Return the [X, Y] coordinate for the center point of the cell that contains the specified text.  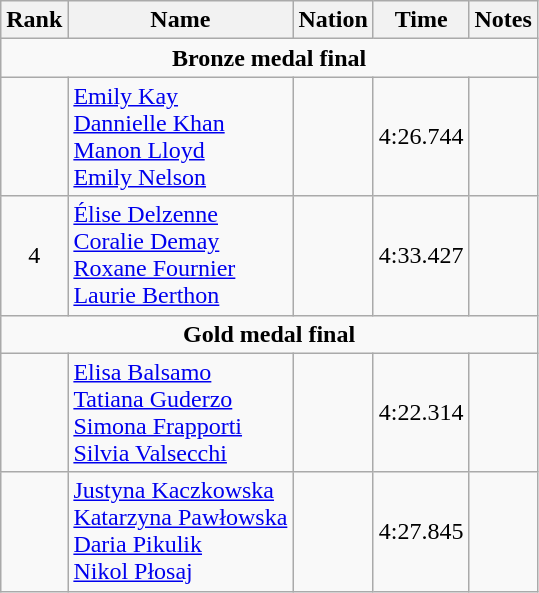
Emily KayDannielle KhanManon LloydEmily Nelson [180, 136]
Notes [503, 20]
4:33.427 [421, 256]
Justyna KaczkowskaKatarzyna PawłowskaDaria PikulikNikol Płosaj [180, 532]
Bronze medal final [270, 58]
4 [34, 256]
4:22.314 [421, 412]
Nation [333, 20]
4:27.845 [421, 532]
Gold medal final [270, 334]
Élise DelzenneCoralie DemayRoxane FournierLaurie Berthon [180, 256]
Name [180, 20]
Rank [34, 20]
Elisa BalsamoTatiana GuderzoSimona FrapportiSilvia Valsecchi [180, 412]
4:26.744 [421, 136]
Time [421, 20]
